Locate the cell with the specified text and output its (X, Y) center coordinate. 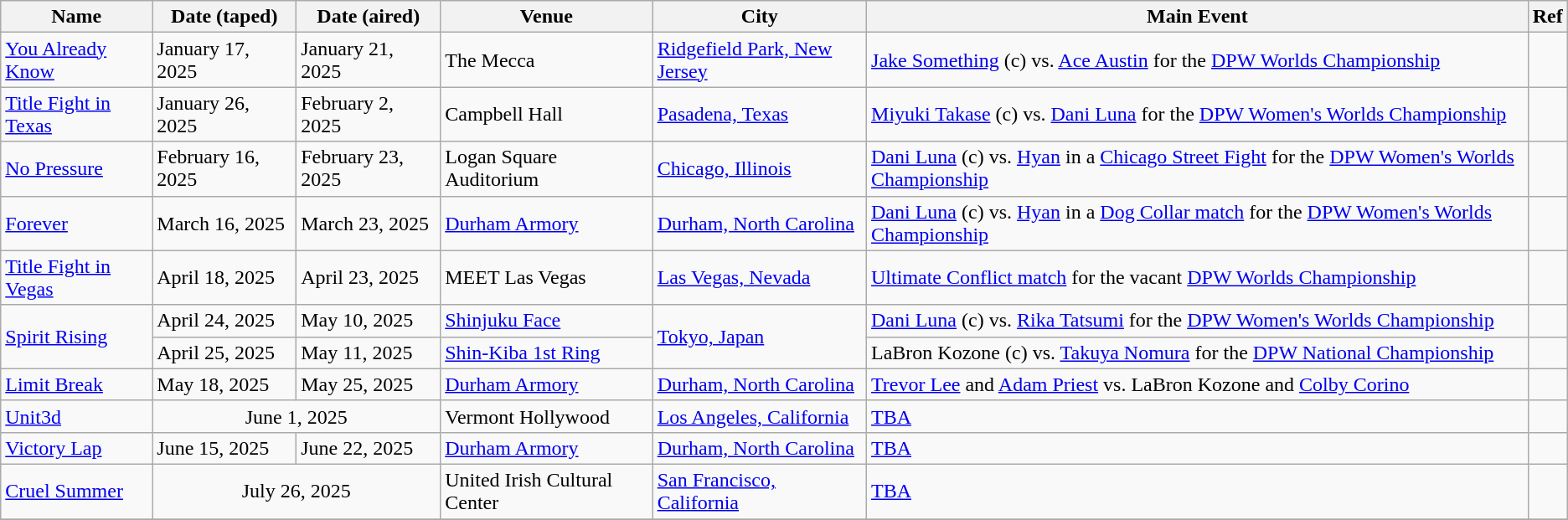
March 16, 2025 (224, 223)
You Already Know (77, 60)
May 18, 2025 (224, 384)
June 22, 2025 (369, 448)
Date (taped) (224, 17)
Date (aired) (369, 17)
January 17, 2025 (224, 60)
Name (77, 17)
Tokyo, Japan (759, 337)
Shin-Kiba 1st Ring (546, 353)
May 25, 2025 (369, 384)
Limit Break (77, 384)
June 1, 2025 (297, 416)
Dani Luna (c) vs. Rika Tatsumi for the DPW Women's Worlds Championship (1198, 321)
Title Fight in Texas (77, 114)
February 2, 2025 (369, 114)
Jake Something (c) vs. Ace Austin for the DPW Worlds Championship (1198, 60)
Cruel Summer (77, 491)
Ref (1548, 17)
Venue (546, 17)
Pasadena, Texas (759, 114)
April 23, 2025 (369, 278)
April 18, 2025 (224, 278)
April 25, 2025 (224, 353)
Dani Luna (c) vs. Hyan in a Chicago Street Fight for the DPW Women's Worlds Championship (1198, 169)
MEET Las Vegas (546, 278)
Campbell Hall (546, 114)
Las Vegas, Nevada (759, 278)
Main Event (1198, 17)
February 23, 2025 (369, 169)
March 23, 2025 (369, 223)
May 10, 2025 (369, 321)
San Francisco, California (759, 491)
Spirit Rising (77, 337)
April 24, 2025 (224, 321)
Forever (77, 223)
May 11, 2025 (369, 353)
Title Fight in Vegas (77, 278)
June 15, 2025 (224, 448)
Trevor Lee and Adam Priest vs. LaBron Kozone and Colby Corino (1198, 384)
Shinjuku Face (546, 321)
Los Angeles, California (759, 416)
January 26, 2025 (224, 114)
United Irish Cultural Center (546, 491)
LaBron Kozone (c) vs. Takuya Nomura for the DPW National Championship (1198, 353)
Unit3d (77, 416)
Ridgefield Park, New Jersey (759, 60)
Vermont Hollywood (546, 416)
The Mecca (546, 60)
No Pressure (77, 169)
February 16, 2025 (224, 169)
January 21, 2025 (369, 60)
Dani Luna (c) vs. Hyan in a Dog Collar match for the DPW Women's Worlds Championship (1198, 223)
Ultimate Conflict match for the vacant DPW Worlds Championship (1198, 278)
Victory Lap (77, 448)
Chicago, Illinois (759, 169)
Logan Square Auditorium (546, 169)
City (759, 17)
July 26, 2025 (297, 491)
Miyuki Takase (c) vs. Dani Luna for the DPW Women's Worlds Championship (1198, 114)
